From the cell containing the given text, extract its center point as (x, y) coordinate. 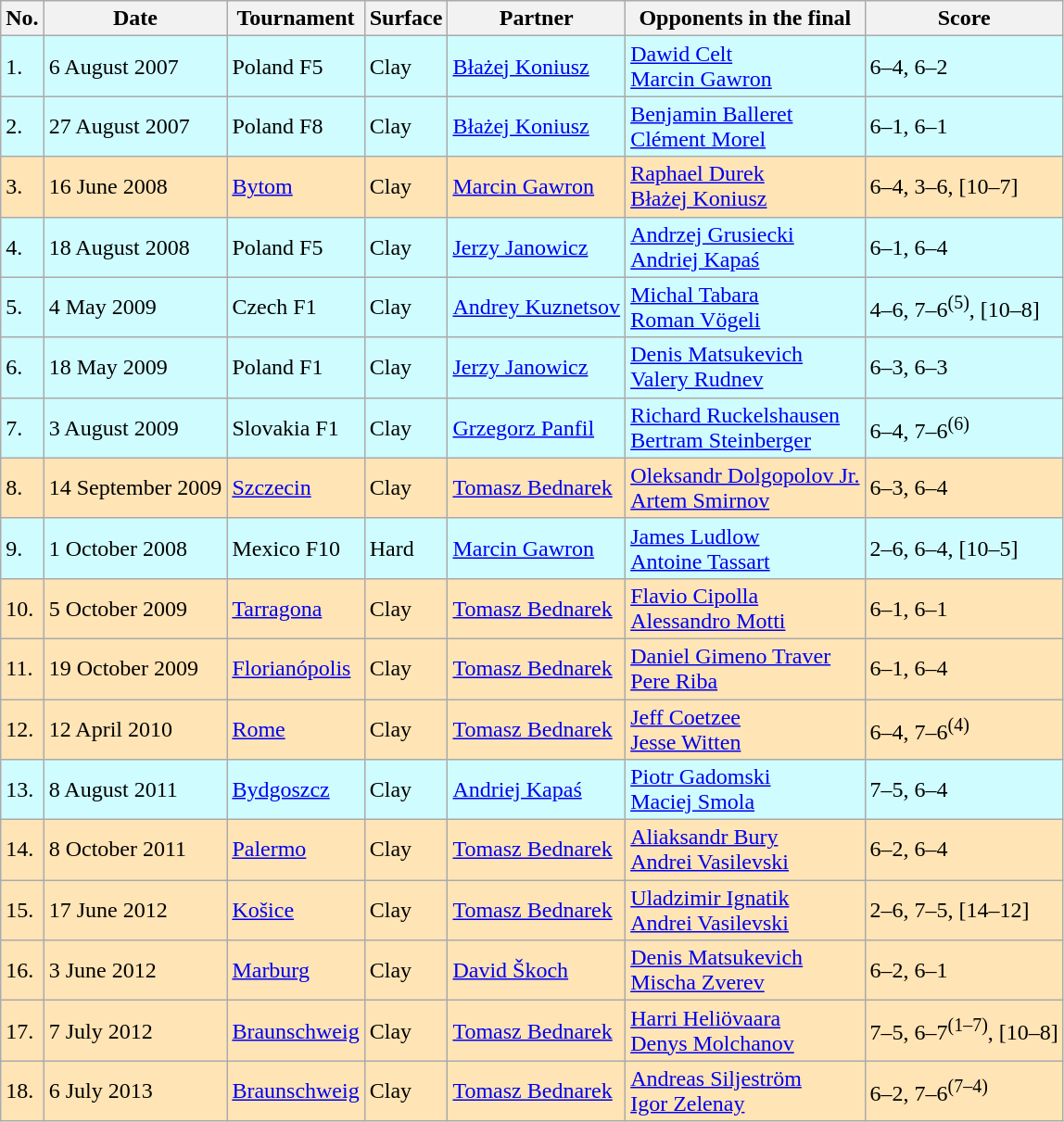
16 June 2008 (135, 187)
18 August 2008 (135, 246)
4–6, 7–6(5), [10–8] (964, 308)
1. (22, 67)
Florianópolis (296, 669)
Mexico F10 (296, 548)
Piotr Gadomski Maciej Smola (745, 789)
Jeff Coetzee Jesse Witten (745, 728)
9. (22, 548)
6–4, 7–6(4) (964, 728)
2–6, 7–5, [14–12] (964, 910)
18 May 2009 (135, 367)
Andrzej Grusiecki Andriej Kapaś (745, 246)
14. (22, 851)
17. (22, 1030)
Poland F1 (296, 367)
6. (22, 367)
3. (22, 187)
James Ludlow Antoine Tassart (745, 548)
7–5, 6–7(1–7), [10–8] (964, 1030)
7 July 2012 (135, 1030)
No. (22, 19)
Uladzimir Ignatik Andrei Vasilevski (745, 910)
Bydgoszcz (296, 789)
14 September 2009 (135, 487)
Harri Heliövaara Denys Molchanov (745, 1030)
Michal Tabara Roman Vögeli (745, 308)
Marburg (296, 971)
12. (22, 728)
6–2, 7–6(7–4) (964, 1091)
19 October 2009 (135, 669)
Tarragona (296, 608)
3 June 2012 (135, 971)
Grzegorz Panfil (537, 428)
Opponents in the final (745, 19)
Dawid Celt Marcin Gawron (745, 67)
Flavio Cipolla Alessandro Motti (745, 608)
Andrey Kuznetsov (537, 308)
Benjamin Balleret Clément Morel (745, 126)
Denis Matsukevich Valery Rudnev (745, 367)
8 August 2011 (135, 789)
Palermo (296, 851)
6–2, 6–4 (964, 851)
18. (22, 1091)
Szczecin (296, 487)
4. (22, 246)
Slovakia F1 (296, 428)
7. (22, 428)
16. (22, 971)
6–3, 6–4 (964, 487)
6–2, 6–1 (964, 971)
6–4, 3–6, [10–7] (964, 187)
3 August 2009 (135, 428)
2. (22, 126)
13. (22, 789)
Denis Matsukevich Mischa Zverev (745, 971)
10. (22, 608)
2–6, 6–4, [10–5] (964, 548)
Partner (537, 19)
6–3, 6–3 (964, 367)
12 April 2010 (135, 728)
17 June 2012 (135, 910)
5 October 2009 (135, 608)
6 August 2007 (135, 67)
11. (22, 669)
Surface (406, 19)
8. (22, 487)
1 October 2008 (135, 548)
Date (135, 19)
Czech F1 (296, 308)
27 August 2007 (135, 126)
Poland F8 (296, 126)
Daniel Gimeno Traver Pere Riba (745, 669)
Bytom (296, 187)
Košice (296, 910)
6–4, 7–6(6) (964, 428)
Aliaksandr Bury Andrei Vasilevski (745, 851)
Tournament (296, 19)
Hard (406, 548)
7–5, 6–4 (964, 789)
Andriej Kapaś (537, 789)
David Škoch (537, 971)
Score (964, 19)
Oleksandr Dolgopolov Jr. Artem Smirnov (745, 487)
Richard Ruckelshausen Bertram Steinberger (745, 428)
6–4, 6–2 (964, 67)
5. (22, 308)
15. (22, 910)
4 May 2009 (135, 308)
Rome (296, 728)
6 July 2013 (135, 1091)
Raphael Durek Błażej Koniusz (745, 187)
8 October 2011 (135, 851)
Andreas Siljeström Igor Zelenay (745, 1091)
